Return (x, y) of the center of cell containing provided text 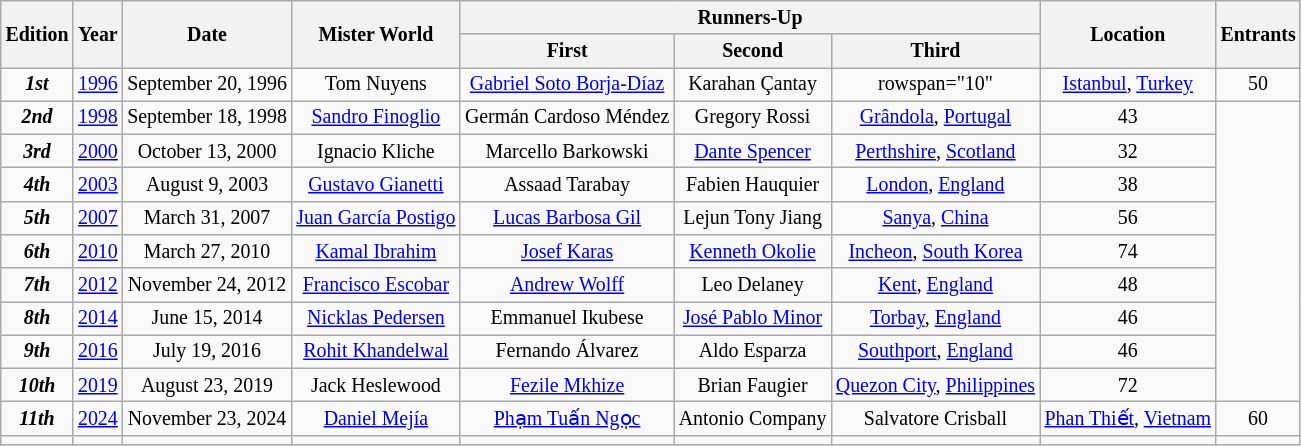
Fezile Mkhize (567, 386)
2024 (98, 418)
September 20, 1996 (206, 84)
José Pablo Minor (752, 318)
4th (37, 184)
Dante Spencer (752, 152)
38 (1128, 184)
August 9, 2003 (206, 184)
Aldo Esparza (752, 352)
2014 (98, 318)
2007 (98, 218)
10th (37, 386)
Fernando Álvarez (567, 352)
32 (1128, 152)
2000 (98, 152)
Third (936, 50)
March 31, 2007 (206, 218)
Kenneth Okolie (752, 252)
London, England (936, 184)
Mister World (376, 34)
Incheon, South Korea (936, 252)
Istanbul, Turkey (1128, 84)
Lucas Barbosa Gil (567, 218)
1st (37, 84)
2003 (98, 184)
60 (1258, 418)
Kamal Ibrahim (376, 252)
Sandro Finoglio (376, 118)
Germán Cardoso Méndez (567, 118)
Fabien Hauquier (752, 184)
October 13, 2000 (206, 152)
Phan Thiết, Vietnam (1128, 418)
Entrants (1258, 34)
Grândola, Portugal (936, 118)
72 (1128, 386)
Tom Nuyens (376, 84)
Marcello Barkowski (567, 152)
Salvatore Crisball (936, 418)
Perthshire, Scotland (936, 152)
Antonio Company (752, 418)
First (567, 50)
Ignacio Kliche (376, 152)
1996 (98, 84)
Second (752, 50)
Emmanuel Ikubese (567, 318)
Nicklas Pedersen (376, 318)
November 23, 2024 (206, 418)
Lejun Tony Jiang (752, 218)
November 24, 2012 (206, 284)
9th (37, 352)
Torbay, England (936, 318)
Assaad Tarabay (567, 184)
rowspan="10" (936, 84)
48 (1128, 284)
Rohit Khandelwal (376, 352)
Date (206, 34)
Gabriel Soto Borja-Díaz (567, 84)
Sanya, China (936, 218)
Daniel Mejía (376, 418)
2016 (98, 352)
56 (1128, 218)
11th (37, 418)
Runners-Up (750, 18)
1998 (98, 118)
7th (37, 284)
Francisco Escobar (376, 284)
Jack Heslewood (376, 386)
June 15, 2014 (206, 318)
Gregory Rossi (752, 118)
Josef Karas (567, 252)
Gustavo Gianetti (376, 184)
2019 (98, 386)
Andrew Wolff (567, 284)
3rd (37, 152)
8th (37, 318)
50 (1258, 84)
Brian Faugier (752, 386)
September 18, 1998 (206, 118)
74 (1128, 252)
43 (1128, 118)
2010 (98, 252)
2012 (98, 284)
Juan García Postigo (376, 218)
July 19, 2016 (206, 352)
Phạm Tuấn Ngọc (567, 418)
Edition (37, 34)
March 27, 2010 (206, 252)
Leo Delaney (752, 284)
6th (37, 252)
Year (98, 34)
2nd (37, 118)
August 23, 2019 (206, 386)
Location (1128, 34)
Kent, England (936, 284)
Karahan Çantay (752, 84)
Quezon City, Philippines (936, 386)
5th (37, 218)
Southport, England (936, 352)
